From the cell containing the given text, extract its center point as (x, y) coordinate. 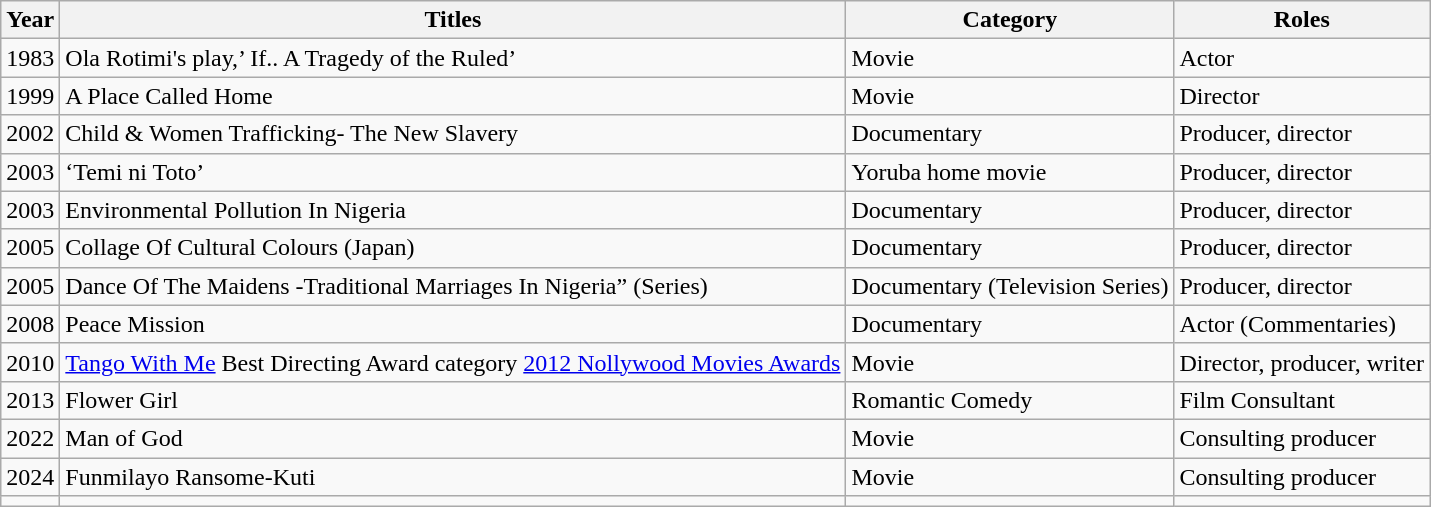
Actor (Commentaries) (1302, 324)
2002 (30, 134)
Collage Of Cultural Colours (Japan) (453, 248)
Child & Women Trafficking- The New Slavery (453, 134)
Roles (1302, 20)
2013 (30, 400)
Yoruba home movie (1010, 172)
Environmental Pollution In Nigeria (453, 210)
2024 (30, 477)
Flower Girl (453, 400)
Actor (1302, 58)
Category (1010, 20)
Director (1302, 96)
Documentary (Television Series) (1010, 286)
Dance Of The Maidens -Traditional Marriages In Nigeria” (Series) (453, 286)
Man of God (453, 438)
Film Consultant (1302, 400)
Titles (453, 20)
Romantic Comedy (1010, 400)
Ola Rotimi's play,’ If.. A Tragedy of the Ruled’ (453, 58)
Year (30, 20)
2008 (30, 324)
Director, producer, writer (1302, 362)
2022 (30, 438)
‘Temi ni Toto’ (453, 172)
A Place Called Home (453, 96)
Peace Mission (453, 324)
2010 (30, 362)
1983 (30, 58)
Tango With Me Best Directing Award category 2012 Nollywood Movies Awards (453, 362)
1999 (30, 96)
Funmilayo Ransome-Kuti (453, 477)
